Capture the cell that displays the provided text and extract its (X, Y) central coordinate. 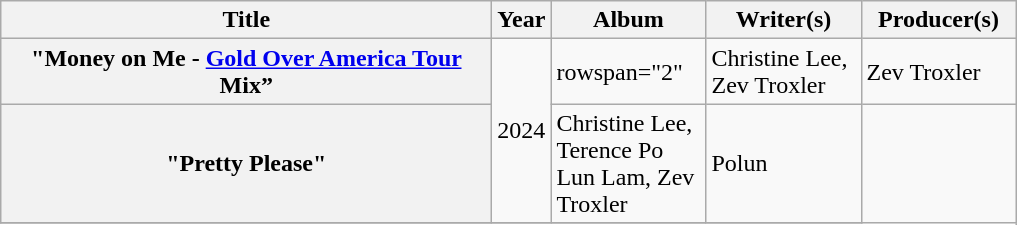
Title (246, 20)
Zev Troxler (938, 72)
Polun (784, 164)
Year (522, 20)
rowspan="2" (628, 72)
Producer(s) (938, 20)
Writer(s) (784, 20)
Album (628, 20)
2024 (522, 131)
"Pretty Please" (246, 164)
"Money on Me - Gold Over America Tour Mix” (246, 72)
Christine Lee, Terence Po Lun Lam, Zev Troxler (628, 164)
Christine Lee, Zev Troxler (784, 72)
